Pinpoint the cell where the given text exists, returning its [x, y] midpoint coordinate. 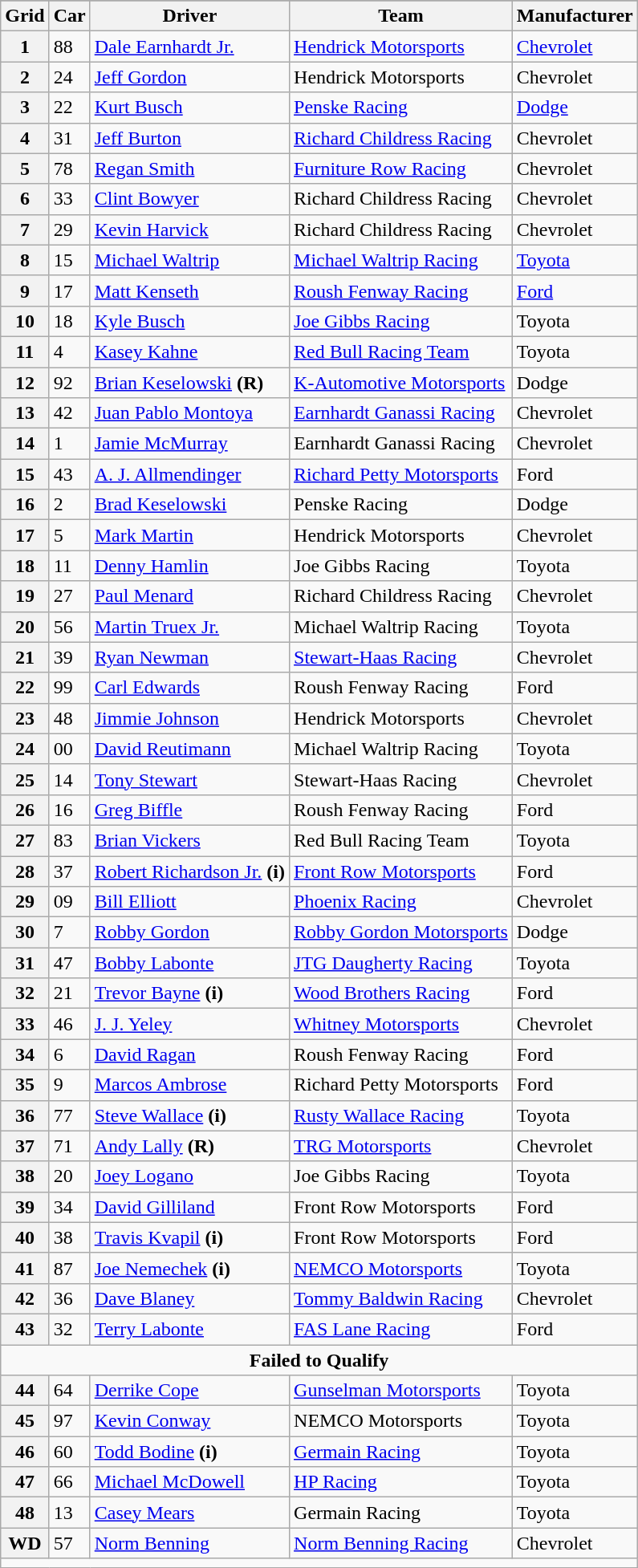
Bill Elliott [189, 902]
Norm Benning [189, 1543]
92 [69, 383]
Denny Hamlin [189, 566]
Whitney Motorsports [401, 1024]
Furniture Row Racing [401, 169]
35 [25, 1085]
99 [69, 688]
97 [69, 1421]
Phoenix Racing [401, 902]
23 [25, 718]
Todd Bodine (i) [189, 1452]
A. J. Allmendinger [189, 474]
78 [69, 169]
Dave Blaney [189, 1298]
Brad Keselowski [189, 505]
66 [69, 1482]
40 [25, 1237]
88 [69, 47]
David Gilliland [189, 1207]
09 [69, 902]
David Reutimann [189, 749]
87 [69, 1268]
25 [25, 779]
Grid [25, 16]
Michael McDowell [189, 1482]
Terry Labonte [189, 1329]
Kevin Conway [189, 1421]
00 [69, 749]
Casey Mears [189, 1513]
Kurt Busch [189, 108]
Marcos Ambrose [189, 1085]
Matt Kenseth [189, 290]
Norm Benning Racing [401, 1543]
K-Automotive Motorsports [401, 383]
Joe Nemechek (i) [189, 1268]
71 [69, 1146]
David Ragan [189, 1054]
Kyle Busch [189, 321]
HP Racing [401, 1482]
28 [25, 871]
Jamie McMurray [189, 444]
57 [69, 1543]
44 [25, 1391]
26 [25, 810]
Carl Edwards [189, 688]
41 [25, 1268]
Trevor Bayne (i) [189, 993]
Jeff Burton [189, 138]
19 [25, 596]
30 [25, 932]
56 [69, 627]
Gunselman Motorsports [401, 1391]
Wood Brothers Racing [401, 993]
Bobby Labonte [189, 963]
Car [69, 16]
Rusty Wallace Racing [401, 1115]
Tony Stewart [189, 779]
Jeff Gordon [189, 77]
Jimmie Johnson [189, 718]
Clint Bowyer [189, 199]
Tommy Baldwin Racing [401, 1298]
60 [69, 1452]
Regan Smith [189, 169]
12 [25, 383]
Team [401, 16]
10 [25, 321]
FAS Lane Racing [401, 1329]
Joey Logano [189, 1176]
Juan Pablo Montoya [189, 413]
Robert Richardson Jr. (i) [189, 871]
64 [69, 1391]
Greg Biffle [189, 810]
WD [25, 1543]
TRG Motorsports [401, 1146]
Manufacturer [575, 16]
Michael Waltrip [189, 260]
Failed to Qualify [319, 1360]
Driver [189, 16]
45 [25, 1421]
Paul Menard [189, 596]
JTG Daugherty Racing [401, 963]
83 [69, 840]
Kasey Kahne [189, 351]
Andy Lally (R) [189, 1146]
Steve Wallace (i) [189, 1115]
Ryan Newman [189, 657]
Dale Earnhardt Jr. [189, 47]
3 [25, 108]
J. J. Yeley [189, 1024]
Robby Gordon Motorsports [401, 932]
8 [25, 260]
Martin Truex Jr. [189, 627]
Kevin Harvick [189, 230]
Brian Keselowski (R) [189, 383]
Travis Kvapil (i) [189, 1237]
Brian Vickers [189, 840]
Robby Gordon [189, 932]
Derrike Cope [189, 1391]
77 [69, 1115]
Mark Martin [189, 535]
